Return [x, y] of the center of cell containing provided text 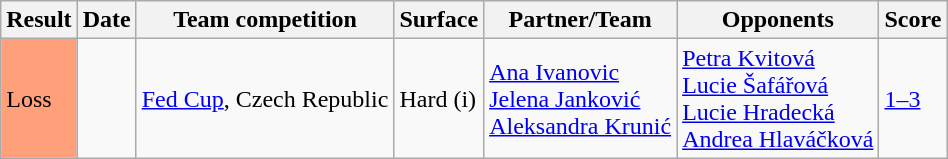
Hard (i) [439, 98]
Surface [439, 20]
Score [913, 20]
Team competition [265, 20]
Fed Cup, Czech Republic [265, 98]
Result [39, 20]
Opponents [778, 20]
Petra Kvitová Lucie Šafářová Lucie Hradecká Andrea Hlaváčková [778, 98]
Date [106, 20]
Loss [39, 98]
Partner/Team [580, 20]
Ana Ivanovic Jelena Janković Aleksandra Krunić [580, 98]
1–3 [913, 98]
